Capture the cell that displays the provided text and extract its [X, Y] central coordinate. 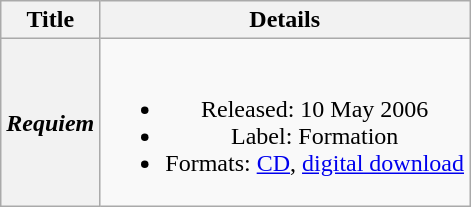
Released: 10 May 2006Label: FormationFormats: CD, digital download [285, 122]
Details [285, 20]
Title [50, 20]
Requiem [50, 122]
